Detect which cell encompasses the target text, then output its [X, Y] center coordinate. 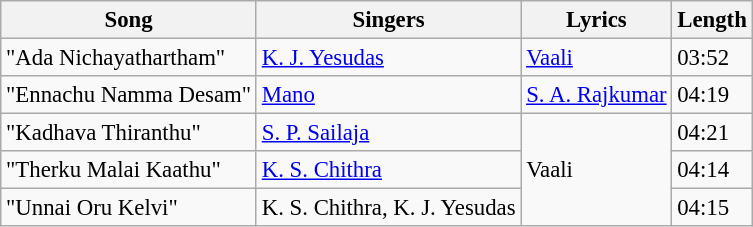
K. S. Chithra, K. J. Yesudas [388, 208]
S. P. Sailaja [388, 133]
Singers [388, 20]
"Ennachu Namma Desam" [129, 95]
K. J. Yesudas [388, 58]
Song [129, 20]
K. S. Chithra [388, 170]
S. A. Rajkumar [596, 95]
"Kadhava Thiranthu" [129, 133]
Length [712, 20]
Lyrics [596, 20]
04:21 [712, 133]
04:19 [712, 95]
04:15 [712, 208]
03:52 [712, 58]
"Ada Nichayathartham" [129, 58]
"Therku Malai Kaathu" [129, 170]
Mano [388, 95]
04:14 [712, 170]
"Unnai Oru Kelvi" [129, 208]
